Find where the given text appears and provide that cell's center as (x, y) coordinate. 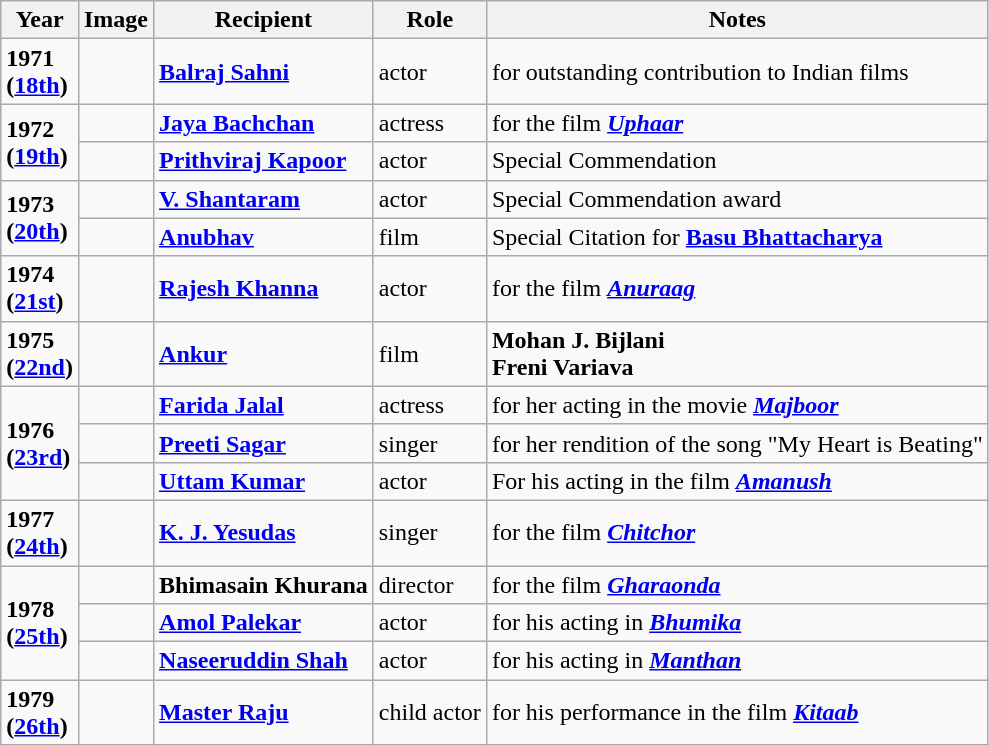
1974(21st) (40, 288)
for the film Anuraag (737, 288)
Image (116, 20)
Amol Palekar (264, 623)
1971 (18th) (40, 72)
Anubhav (264, 237)
Rajesh Khanna (264, 288)
1973(20th) (40, 218)
Mohan J. Bijlani Freni Variava (737, 354)
Ankur (264, 354)
for her acting in the movie Majboor (737, 405)
for the film Chitchor (737, 532)
Jaya Bachchan (264, 123)
director (430, 585)
for the film Gharaonda (737, 585)
Notes (737, 20)
K. J. Yesudas (264, 532)
Bhimasain Khurana (264, 585)
Naseeruddin Shah (264, 661)
for his acting in Manthan (737, 661)
Prithviraj Kapoor (264, 161)
for her rendition of the song "My Heart is Beating" (737, 443)
Master Raju (264, 712)
1975(22nd) (40, 354)
for his acting in Bhumika (737, 623)
child actor (430, 712)
Special Commendation award (737, 199)
Uttam Kumar (264, 481)
for his performance in the film Kitaab (737, 712)
1978(25th) (40, 623)
1972(19th) (40, 142)
for the film Uphaar (737, 123)
Special Commendation (737, 161)
Preeti Sagar (264, 443)
1976(23rd) (40, 443)
1979(26th) (40, 712)
Recipient (264, 20)
V. Shantaram (264, 199)
Balraj Sahni (264, 72)
for outstanding contribution to Indian films (737, 72)
Role (430, 20)
Special Citation for Basu Bhattacharya (737, 237)
Farida Jalal (264, 405)
1977(24th) (40, 532)
Year (40, 20)
For his acting in the film Amanush (737, 481)
